Return the (x, y) coordinate for the center point of the cell that contains the specified text.  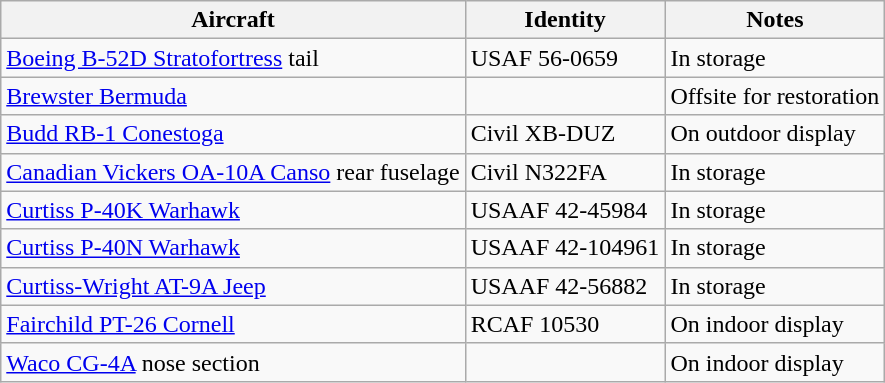
USAAF 42-45984 (565, 210)
Brewster Bermuda (233, 96)
Curtiss-Wright AT-9A Jeep (233, 286)
Fairchild PT-26 Cornell (233, 324)
USAF 56-0659 (565, 58)
Curtiss P-40N Warhawk (233, 248)
Waco CG-4A nose section (233, 362)
Civil N322FA (565, 172)
Budd RB-1 Conestoga (233, 134)
USAAF 42-104961 (565, 248)
Aircraft (233, 20)
Curtiss P-40K Warhawk (233, 210)
USAAF 42-56882 (565, 286)
RCAF 10530 (565, 324)
Offsite for restoration (775, 96)
Boeing B-52D Stratofortress tail (233, 58)
On outdoor display (775, 134)
Identity (565, 20)
Civil XB-DUZ (565, 134)
Notes (775, 20)
Canadian Vickers OA-10A Canso rear fuselage (233, 172)
